From the cell containing the given text, extract its center point as [X, Y] coordinate. 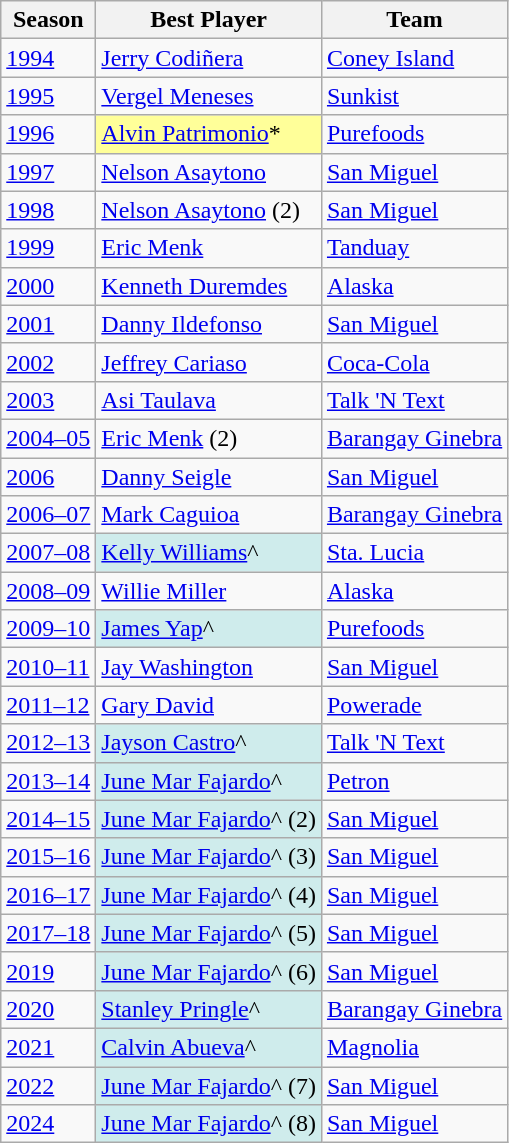
Danny Ildefonso [209, 324]
2021 [48, 1047]
2011–12 [48, 705]
Powerade [414, 705]
Jayson Castro^ [209, 743]
June Mar Fajardo^ (5) [209, 933]
Danny Seigle [209, 477]
2003 [48, 400]
2001 [48, 324]
June Mar Fajardo^ (7) [209, 1085]
2015–16 [48, 857]
Eric Menk [209, 248]
Willie Miller [209, 591]
1995 [48, 96]
June Mar Fajardo^ (2) [209, 819]
2014–15 [48, 819]
Calvin Abueva^ [209, 1047]
2008–09 [48, 591]
2016–17 [48, 895]
Tanduay [414, 248]
Best Player [209, 20]
Jeffrey Cariaso [209, 362]
June Mar Fajardo^ (4) [209, 895]
2010–11 [48, 667]
Coca-Cola [414, 362]
2013–14 [48, 781]
June Mar Fajardo^ (8) [209, 1124]
June Mar Fajardo^ [209, 781]
Kenneth Duremdes [209, 286]
Sta. Lucia [414, 553]
2002 [48, 362]
Vergel Meneses [209, 96]
Team [414, 20]
2007–08 [48, 553]
2006 [48, 477]
Alvin Patrimonio* [209, 134]
2000 [48, 286]
Jay Washington [209, 667]
Gary David [209, 705]
Stanley Pringle^ [209, 1009]
Magnolia [414, 1047]
Petron [414, 781]
June Mar Fajardo^ (3) [209, 857]
Asi Taulava [209, 400]
1998 [48, 210]
2006–07 [48, 515]
2022 [48, 1085]
Eric Menk (2) [209, 438]
2019 [48, 971]
Coney Island [414, 58]
2009–10 [48, 629]
Mark Caguioa [209, 515]
1999 [48, 248]
1997 [48, 172]
Season [48, 20]
June Mar Fajardo^ (6) [209, 971]
Sunkist [414, 96]
2017–18 [48, 933]
Nelson Asaytono (2) [209, 210]
2012–13 [48, 743]
1994 [48, 58]
1996 [48, 134]
Nelson Asaytono [209, 172]
2004–05 [48, 438]
Jerry Codiñera [209, 58]
2020 [48, 1009]
James Yap^ [209, 629]
Kelly Williams^ [209, 553]
2024 [48, 1124]
